Search for the cell housing the specified text and yield its [x, y] center coordinate. 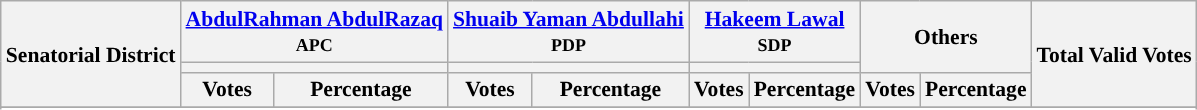
Senatorial District [91, 54]
AbdulRahman AbdulRazaqAPC [314, 32]
Hakeem LawalSDP [774, 32]
Total Valid Votes [1114, 54]
Others [946, 36]
Shuaib Yaman AbdullahiPDP [568, 32]
